Search for the cell housing the specified text and yield its (X, Y) center coordinate. 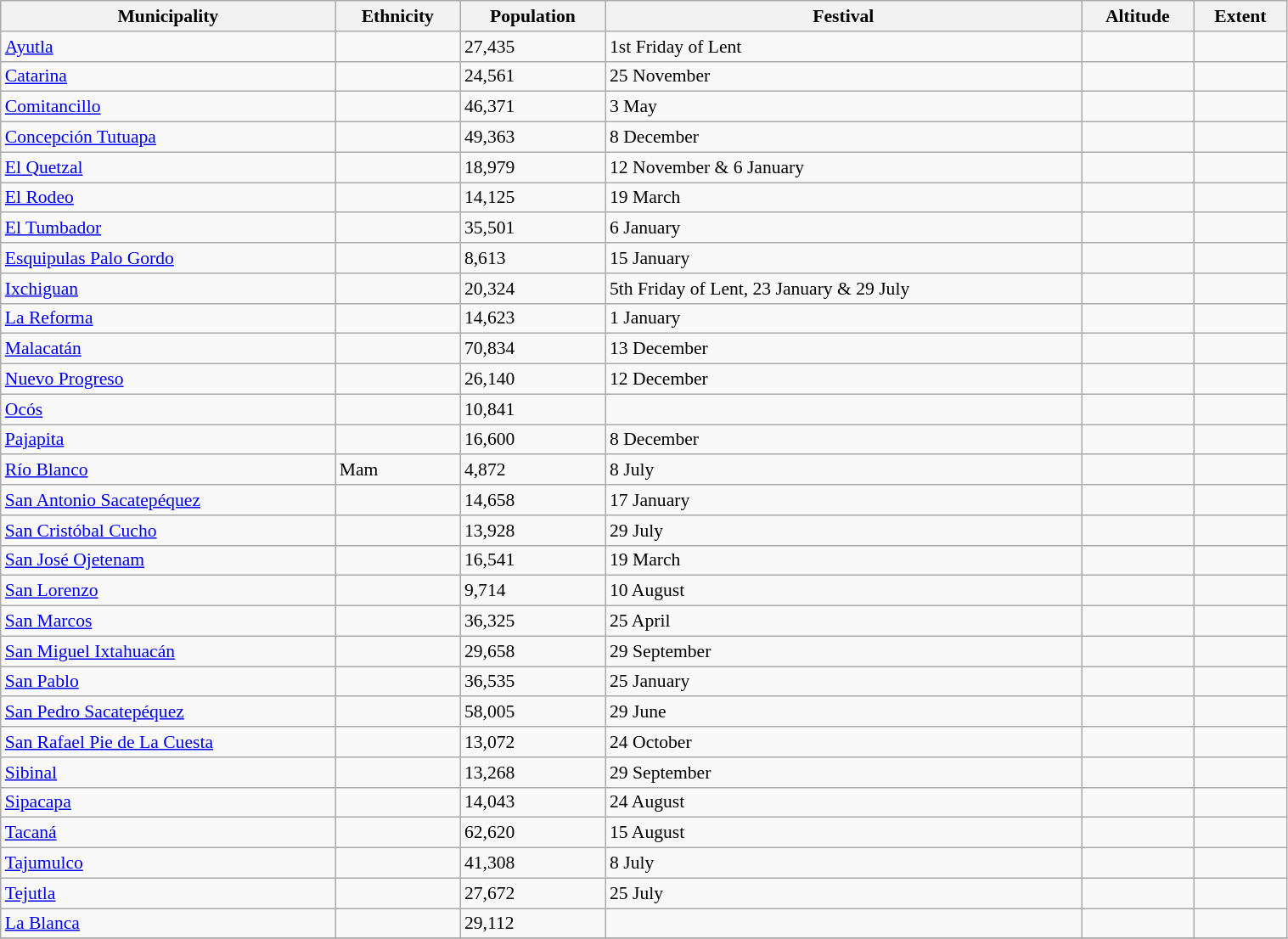
25 July (844, 893)
El Rodeo (168, 198)
14,125 (533, 198)
13 December (844, 349)
San José Ojetenam (168, 560)
29,112 (533, 924)
9,714 (533, 591)
36,535 (533, 682)
27,672 (533, 893)
La Blanca (168, 924)
Altitude (1138, 16)
13,268 (533, 773)
Ethnicity (397, 16)
1 January (844, 318)
41,308 (533, 863)
20,324 (533, 289)
25 April (844, 621)
San Rafael Pie de La Cuesta (168, 742)
4,872 (533, 470)
16,600 (533, 440)
La Reforma (168, 318)
36,325 (533, 621)
Tajumulco (168, 863)
San Miguel Ixtahuacán (168, 651)
24 October (844, 742)
24 August (844, 802)
San Lorenzo (168, 591)
49,363 (533, 138)
Sibinal (168, 773)
29 July (844, 531)
25 November (844, 76)
14,043 (533, 802)
San Antonio Sacatepéquez (168, 500)
Comitancillo (168, 107)
29 June (844, 712)
6 January (844, 228)
San Marcos (168, 621)
Tacaná (168, 833)
58,005 (533, 712)
13,072 (533, 742)
12 November & 6 January (844, 167)
El Tumbador (168, 228)
15 January (844, 258)
Tejutla (168, 893)
14,623 (533, 318)
35,501 (533, 228)
San Pablo (168, 682)
70,834 (533, 349)
San Pedro Sacatepéquez (168, 712)
Pajapita (168, 440)
25 January (844, 682)
Mam (397, 470)
Esquipulas Palo Gordo (168, 258)
Extent (1240, 16)
8,613 (533, 258)
46,371 (533, 107)
Ayutla (168, 47)
15 August (844, 833)
24,561 (533, 76)
26,140 (533, 380)
62,620 (533, 833)
18,979 (533, 167)
13,928 (533, 531)
29,658 (533, 651)
Catarina (168, 76)
12 December (844, 380)
3 May (844, 107)
17 January (844, 500)
10 August (844, 591)
Municipality (168, 16)
Population (533, 16)
Malacatán (168, 349)
Ixchiguan (168, 289)
1st Friday of Lent (844, 47)
San Cristóbal Cucho (168, 531)
Concepción Tutuapa (168, 138)
Sipacapa (168, 802)
5th Friday of Lent, 23 January & 29 July (844, 289)
Festival (844, 16)
14,658 (533, 500)
Ocós (168, 409)
Río Blanco (168, 470)
Nuevo Progreso (168, 380)
10,841 (533, 409)
16,541 (533, 560)
27,435 (533, 47)
El Quetzal (168, 167)
